Capture the cell that displays the provided text and extract its [X, Y] central coordinate. 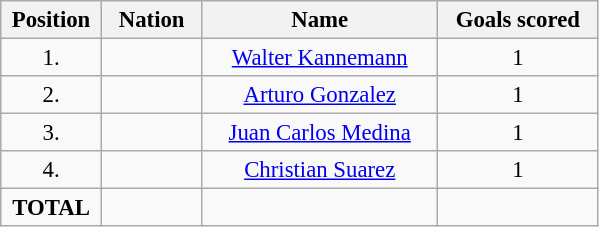
Christian Suarez [320, 170]
Name [320, 20]
Arturo Gonzalez [320, 95]
3. [52, 133]
2. [52, 95]
Nation [152, 20]
Position [52, 20]
1. [52, 58]
Juan Carlos Medina [320, 133]
4. [52, 170]
Goals scored [518, 20]
TOTAL [52, 208]
Walter Kannemann [320, 58]
